For the text-containing cell, return its midpoint in [X, Y] coordinate format. 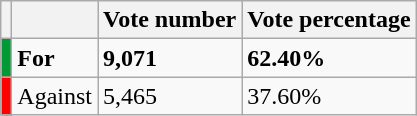
Against [55, 96]
Vote percentage [329, 20]
62.40% [329, 58]
37.60% [329, 96]
5,465 [170, 96]
9,071 [170, 58]
Vote number [170, 20]
For [55, 58]
